Find where the given text appears and provide that cell's center as [X, Y] coordinate. 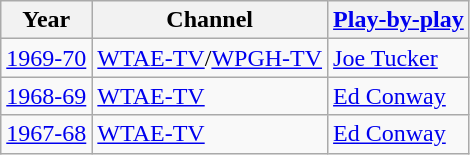
Channel [210, 20]
WTAE-TV/WPGH-TV [210, 58]
1968-69 [46, 96]
Joe Tucker [399, 58]
1967-68 [46, 134]
1969-70 [46, 58]
Play-by-play [399, 20]
Year [46, 20]
